Provide the (X, Y) coordinate of the cell's center where the given text is located.  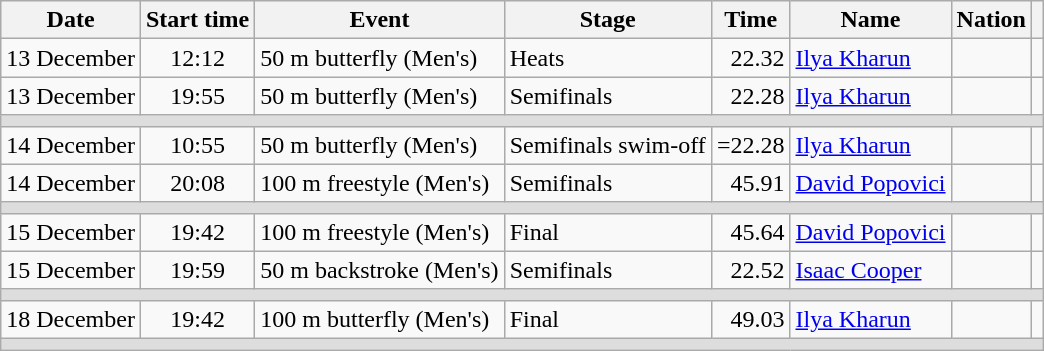
12:12 (197, 58)
22.28 (750, 96)
Start time (197, 20)
100 m butterfly (Men's) (380, 319)
Heats (608, 58)
Event (380, 20)
Isaac Cooper (870, 270)
45.64 (750, 232)
10:55 (197, 145)
Time (750, 20)
=22.28 (750, 145)
Nation (991, 20)
50 m backstroke (Men's) (380, 270)
22.32 (750, 58)
49.03 (750, 319)
18 December (71, 319)
Date (71, 20)
20:08 (197, 183)
Stage (608, 20)
22.52 (750, 270)
19:59 (197, 270)
Name (870, 20)
Semifinals swim-off (608, 145)
45.91 (750, 183)
19:55 (197, 96)
